Determine the [X, Y] coordinate at the center of the cell enclosing the given text.  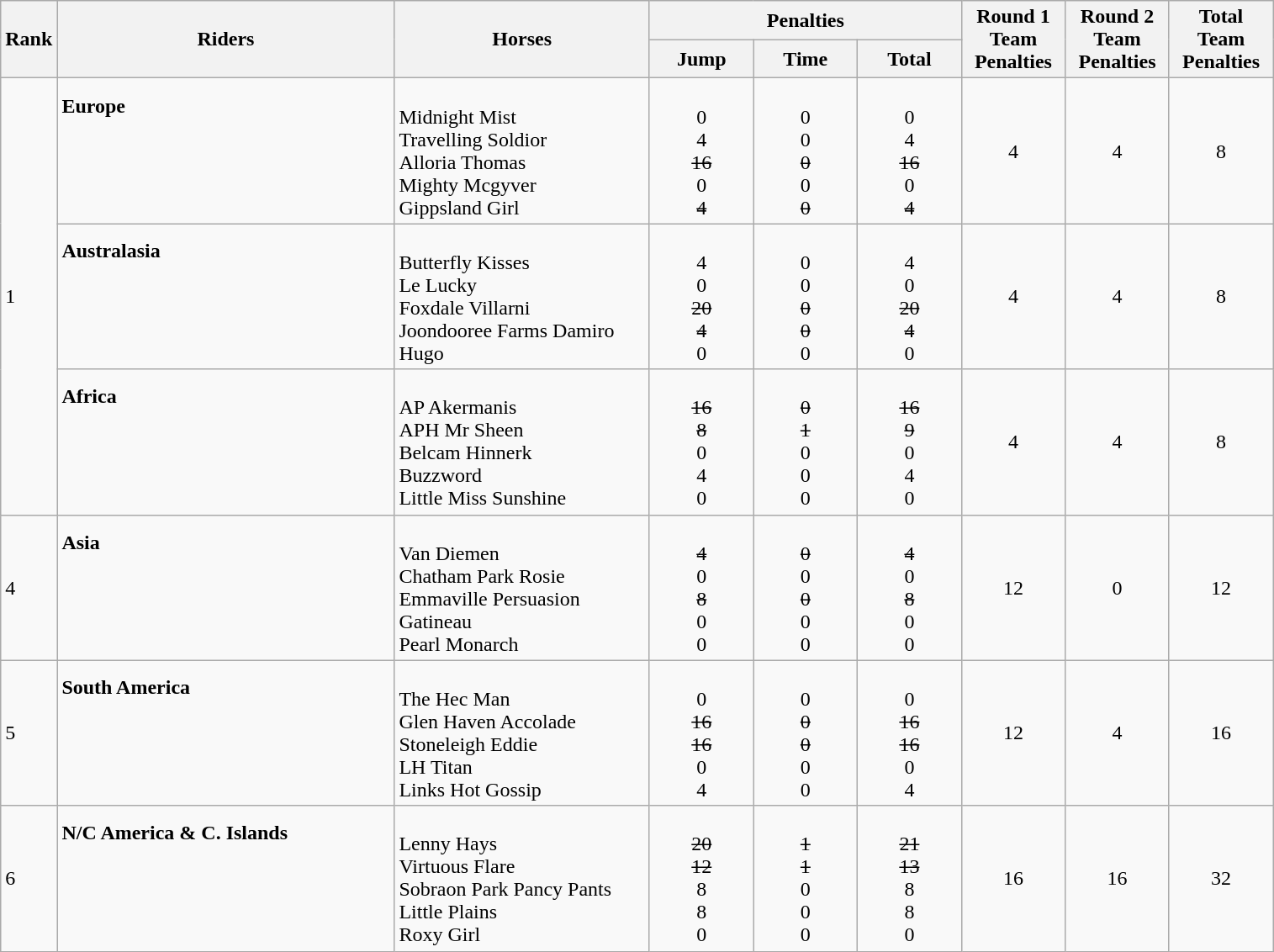
The Hec ManGlen Haven AccoladeStoneleigh EddieLH TitanLinks Hot Gossip [522, 733]
Penalties [806, 20]
Riders [225, 40]
Butterfly KissesLe LuckyFoxdale VillarniJoondooree Farms DamiroHugo [522, 296]
Jump [701, 59]
5 [29, 733]
6 [29, 878]
South America [225, 733]
32 [1221, 878]
Van DiemenChatham Park RosieEmmaville PersuasionGatineauPearl Monarch [522, 587]
2012880 [701, 878]
169040 [910, 442]
Total [910, 59]
Time [806, 59]
168040 [701, 442]
N/C America & C. Islands [225, 878]
0 [1118, 587]
Europe [225, 151]
Lenny HaysVirtuous FlareSobraon Park Pancy PantsLittle PlainsRoxy Girl [522, 878]
2113880 [910, 878]
AP AkermanisAPH Mr SheenBelcam HinnerkBuzzwordLittle Miss Sunshine [522, 442]
Round 2 Team Penalties [1118, 40]
Africa [225, 442]
Round 1 Team Penalties [1013, 40]
Total Team Penalties [1221, 40]
Horses [522, 40]
11000 [806, 878]
Asia [225, 587]
Australasia [225, 296]
1 [29, 296]
01000 [806, 442]
Midnight MistTravelling SoldiorAlloria ThomasMighty McgyverGippsland Girl [522, 151]
Rank [29, 40]
